Provide the (x, y) coordinate of the cell's center where the given text is located.  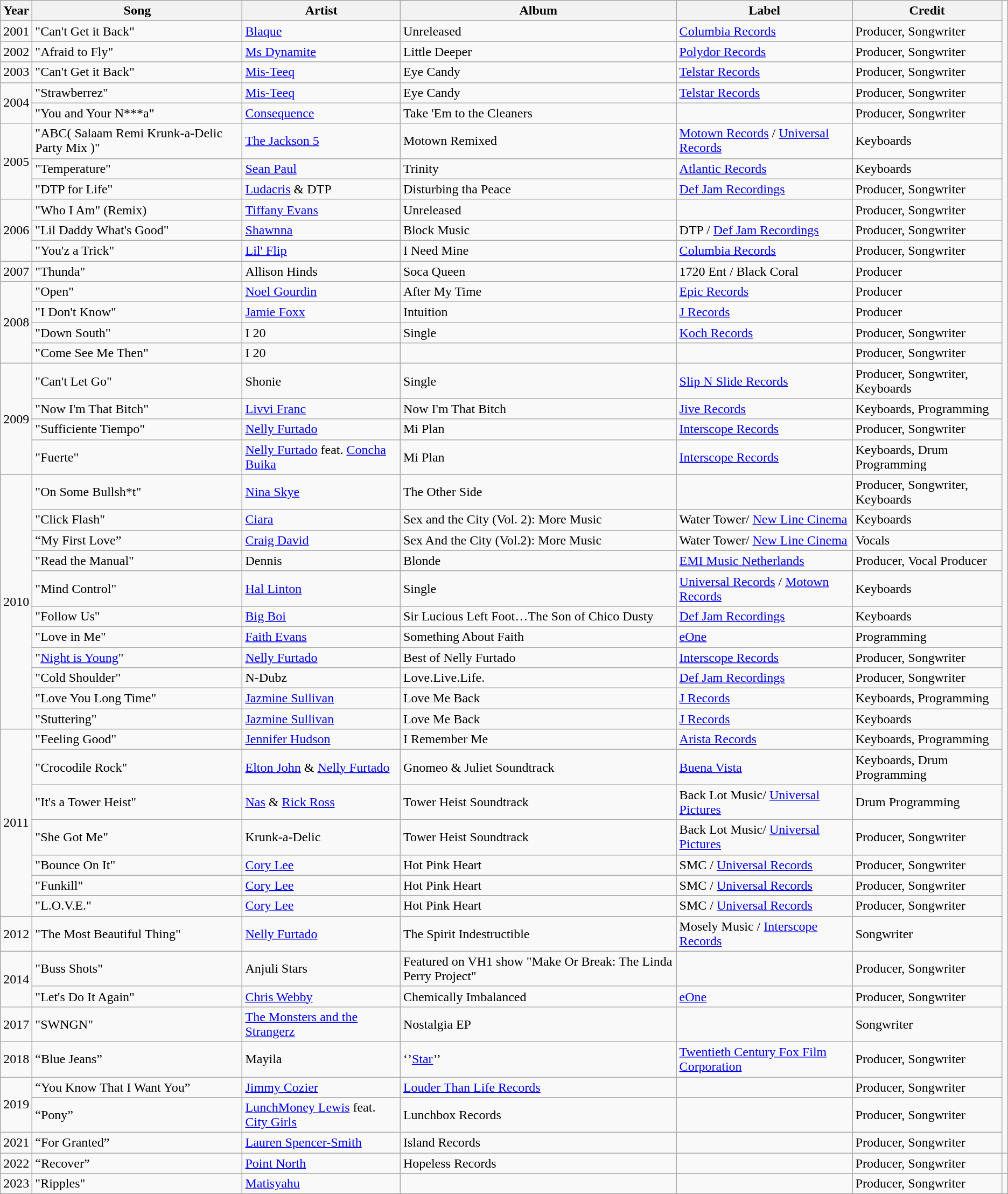
"Afraid to Fly" (137, 52)
Something About Faith (538, 637)
Island Records (538, 1143)
Louder Than Life Records (538, 1087)
"Cold Shoulder" (137, 678)
Faith Evans (321, 637)
"Night is Young" (137, 658)
Slip N Slide Records (765, 381)
Programming (927, 637)
Song (137, 11)
Arista Records (765, 739)
“For Granted” (137, 1143)
Credit (927, 11)
"Let's Do It Again" (137, 996)
Koch Records (765, 333)
Dennis (321, 561)
N-Dubz (321, 678)
"Sufficiente Tiempo" (137, 429)
“Blue Jeans” (137, 1059)
2001 (16, 31)
2017 (16, 1024)
Motown Remixed (538, 141)
2021 (16, 1143)
Chris Webby (321, 996)
2002 (16, 52)
Shonie (321, 381)
Allison Hinds (321, 271)
The Spirit Indestructible (538, 934)
"Funkill" (137, 885)
"Follow Us" (137, 616)
"You and Your N***a" (137, 113)
Take 'Em to the Cleaners (538, 113)
"Down South" (137, 333)
Ludacris & DTP (321, 189)
"Thunda" (137, 271)
Jive Records (765, 409)
"Can't Let Go" (137, 381)
2009 (16, 419)
"It's a Tower Heist" (137, 802)
Craig David (321, 540)
Nas & Rick Ross (321, 802)
2011 (16, 823)
Nina Skye (321, 492)
Mosely Music / Interscope Records (765, 934)
“Pony” (137, 1115)
Consequence (321, 113)
“My First Love” (137, 540)
"She Got Me" (137, 837)
"Who I Am" (Remix) (137, 210)
"Crocodile Rock" (137, 767)
2022 (16, 1163)
Ms Dynamite (321, 52)
1720 Ent / Black Coral (765, 271)
“You Know That I Want You” (137, 1087)
Disturbing tha Peace (538, 189)
2014 (16, 979)
Livvi Franc (321, 409)
Block Music (538, 230)
"Ripples" (137, 1184)
Atlantic Records (765, 169)
Artist (321, 11)
Label (765, 11)
Now I'm That Bitch (538, 409)
DTP / Def Jam Recordings (765, 230)
Chemically Imbalanced (538, 996)
Jimmy Cozier (321, 1087)
Drum Programming (927, 802)
Hal Linton (321, 588)
"Bounce On It" (137, 865)
Point North (321, 1163)
Krunk-a-Delic (321, 837)
LunchMoney Lewis feat. City Girls (321, 1115)
After My Time (538, 292)
I Need Mine (538, 250)
"Come See Me Then" (137, 353)
"Mind Control" (137, 588)
The Jackson 5 (321, 141)
Love.Live.Life. (538, 678)
2004 (16, 103)
2019 (16, 1105)
“Recover” (137, 1163)
Blaque (321, 31)
"The Most Beautiful Thing" (137, 934)
"Buss Shots" (137, 968)
Featured on VH1 show "Make Or Break: The Linda Perry Project" (538, 968)
Lauren Spencer-Smith (321, 1143)
2012 (16, 934)
The Other Side (538, 492)
Lunchbox Records (538, 1115)
Motown Records / Universal Records (765, 141)
Blonde (538, 561)
"Fuerte" (137, 457)
Polydor Records (765, 52)
"L.O.V.E." (137, 906)
I Remember Me (538, 739)
Epic Records (765, 292)
"I Don't Know" (137, 312)
"DTP for Life" (137, 189)
"Love in Me" (137, 637)
Twentieth Century Fox Film Corporation (765, 1059)
Best of Nelly Furtado (538, 658)
2005 (16, 162)
Year (16, 11)
"ABC( Salaam Remi Krunk-a-Delic Party Mix )" (137, 141)
Sex and the City (Vol. 2): More Music (538, 520)
Album (538, 11)
2007 (16, 271)
"Temperature" (137, 169)
Sir Lucious Left Foot…The Son of Chico Dusty (538, 616)
"Strawberrez" (137, 93)
Trinity (538, 169)
"Feeling Good" (137, 739)
Hopeless Records (538, 1163)
Jamie Foxx (321, 312)
"Read the Manual" (137, 561)
Shawnna (321, 230)
2023 (16, 1184)
Vocals (927, 540)
The Monsters and the Strangerz (321, 1024)
"On Some Bullsh*t" (137, 492)
Gnomeo & Juliet Soundtrack (538, 767)
2003 (16, 72)
Intuition (538, 312)
"Now I'm That Bitch" (137, 409)
Matisyahu (321, 1184)
"Stuttering" (137, 719)
Noel Gourdin (321, 292)
‘’Star’’ (538, 1059)
EMI Music Netherlands (765, 561)
Anjuli Stars (321, 968)
Jennifer Hudson (321, 739)
Sex And the City (Vol.2): More Music (538, 540)
"Lil Daddy What's Good" (137, 230)
2018 (16, 1059)
Universal Records / Motown Records (765, 588)
Nelly Furtado feat. Concha Buika (321, 457)
"Open" (137, 292)
"Click Flash" (137, 520)
2008 (16, 323)
"You'z a Trick" (137, 250)
Little Deeper (538, 52)
Elton John & Nelly Furtado (321, 767)
Tiffany Evans (321, 210)
Big Boi (321, 616)
Producer, Vocal Producer (927, 561)
2006 (16, 230)
"SWNGN" (137, 1024)
Nostalgia EP (538, 1024)
Lil' Flip (321, 250)
Soca Queen (538, 271)
"Love You Long Time" (137, 699)
Buena Vista (765, 767)
Sean Paul (321, 169)
2010 (16, 602)
Mayila (321, 1059)
Ciara (321, 520)
